From the cell containing the given text, extract its center point as [x, y] coordinate. 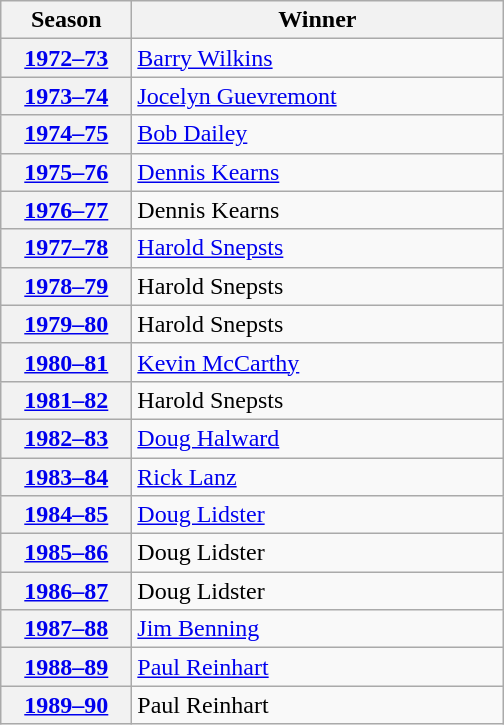
1982–83 [66, 438]
1977–78 [66, 248]
1981–82 [66, 400]
1987–88 [66, 629]
1983–84 [66, 477]
1972–73 [66, 58]
Bob Dailey [318, 134]
1988–89 [66, 667]
1976–77 [66, 210]
1978–79 [66, 286]
Winner [318, 20]
1989–90 [66, 705]
Barry Wilkins [318, 58]
Rick Lanz [318, 477]
1985–86 [66, 553]
Jocelyn Guevremont [318, 96]
1973–74 [66, 96]
Doug Halward [318, 438]
1974–75 [66, 134]
1979–80 [66, 324]
Kevin McCarthy [318, 362]
1986–87 [66, 591]
1980–81 [66, 362]
1975–76 [66, 172]
Jim Benning [318, 629]
1984–85 [66, 515]
Season [66, 20]
